Extract the (X, Y) coordinate from the center of the cell holding the provided text.  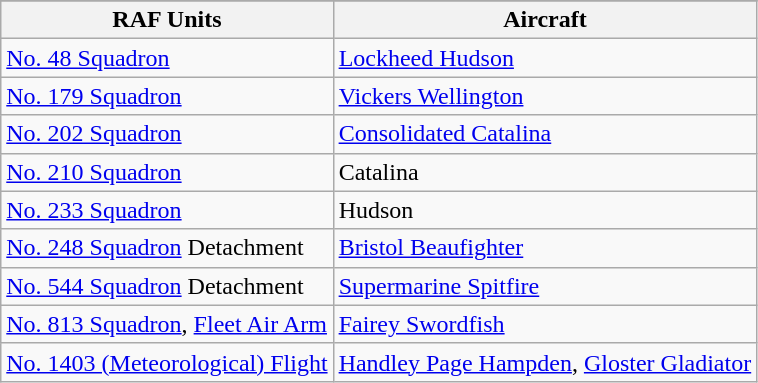
Lockheed Hudson (545, 58)
No. 813 Squadron, Fleet Air Arm (167, 324)
No. 48 Squadron (167, 58)
Fairey Swordfish (545, 324)
No. 544 Squadron Detachment (167, 286)
RAF Units (167, 20)
Catalina (545, 172)
Handley Page Hampden, Gloster Gladiator (545, 362)
No. 202 Squadron (167, 134)
No. 233 Squadron (167, 210)
No. 248 Squadron Detachment (167, 248)
No. 210 Squadron (167, 172)
Vickers Wellington (545, 96)
Bristol Beaufighter (545, 248)
Hudson (545, 210)
Consolidated Catalina (545, 134)
Aircraft (545, 20)
Supermarine Spitfire (545, 286)
No. 1403 (Meteorological) Flight (167, 362)
No. 179 Squadron (167, 96)
